Pinpoint the cell where the given text exists, returning its [x, y] midpoint coordinate. 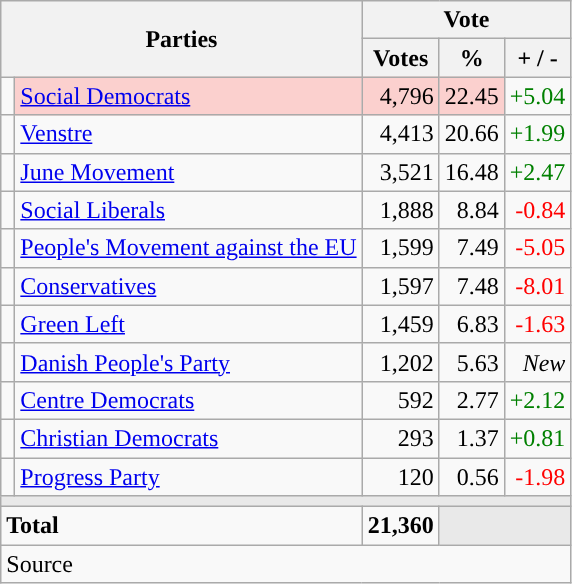
2.77 [472, 400]
+0.81 [538, 438]
293 [400, 438]
Danish People's Party [188, 362]
Total [182, 526]
Christian Democrats [188, 438]
New [538, 362]
Progress Party [188, 477]
-8.01 [538, 286]
1,599 [400, 248]
1,459 [400, 324]
-1.98 [538, 477]
7.49 [472, 248]
120 [400, 477]
-5.05 [538, 248]
+2.47 [538, 172]
Venstre [188, 134]
Centre Democrats [188, 400]
8.84 [472, 210]
5.63 [472, 362]
1,888 [400, 210]
Conservatives [188, 286]
+ / - [538, 58]
7.48 [472, 286]
592 [400, 400]
+2.12 [538, 400]
% [472, 58]
4,413 [400, 134]
6.83 [472, 324]
Social Liberals [188, 210]
4,796 [400, 96]
16.48 [472, 172]
22.45 [472, 96]
People's Movement against the EU [188, 248]
0.56 [472, 477]
Vote [466, 20]
1,597 [400, 286]
+1.99 [538, 134]
Source [286, 564]
-1.63 [538, 324]
21,360 [400, 526]
Votes [400, 58]
+5.04 [538, 96]
1,202 [400, 362]
20.66 [472, 134]
Parties [182, 39]
-0.84 [538, 210]
3,521 [400, 172]
June Movement [188, 172]
Green Left [188, 324]
1.37 [472, 438]
Social Democrats [188, 96]
